Search for the cell housing the specified text and yield its (x, y) center coordinate. 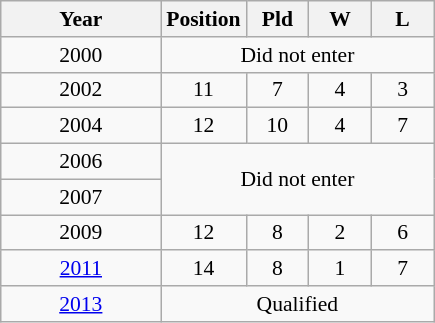
2002 (81, 90)
6 (402, 233)
3 (402, 90)
Qualified (298, 304)
2007 (81, 197)
2 (340, 233)
11 (204, 90)
Year (81, 19)
14 (204, 269)
Pld (278, 19)
1 (340, 269)
Position (204, 19)
2009 (81, 233)
10 (278, 126)
2011 (81, 269)
W (340, 19)
2013 (81, 304)
2006 (81, 162)
2004 (81, 126)
L (402, 19)
2000 (81, 55)
